Search for the cell housing the specified text and yield its (X, Y) center coordinate. 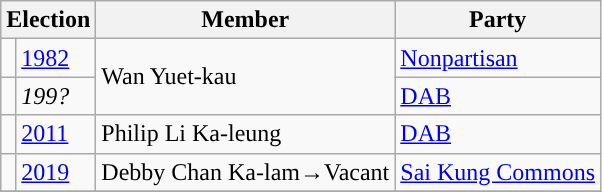
Member (246, 20)
1982 (56, 58)
2019 (56, 172)
Philip Li Ka-leung (246, 134)
Sai Kung Commons (498, 172)
2011 (56, 134)
Debby Chan Ka-lam→Vacant (246, 172)
Party (498, 20)
Nonpartisan (498, 58)
Wan Yuet-kau (246, 77)
199? (56, 96)
Election (48, 20)
